Provide the (X, Y) coordinate of the cell's center where the given text is located.  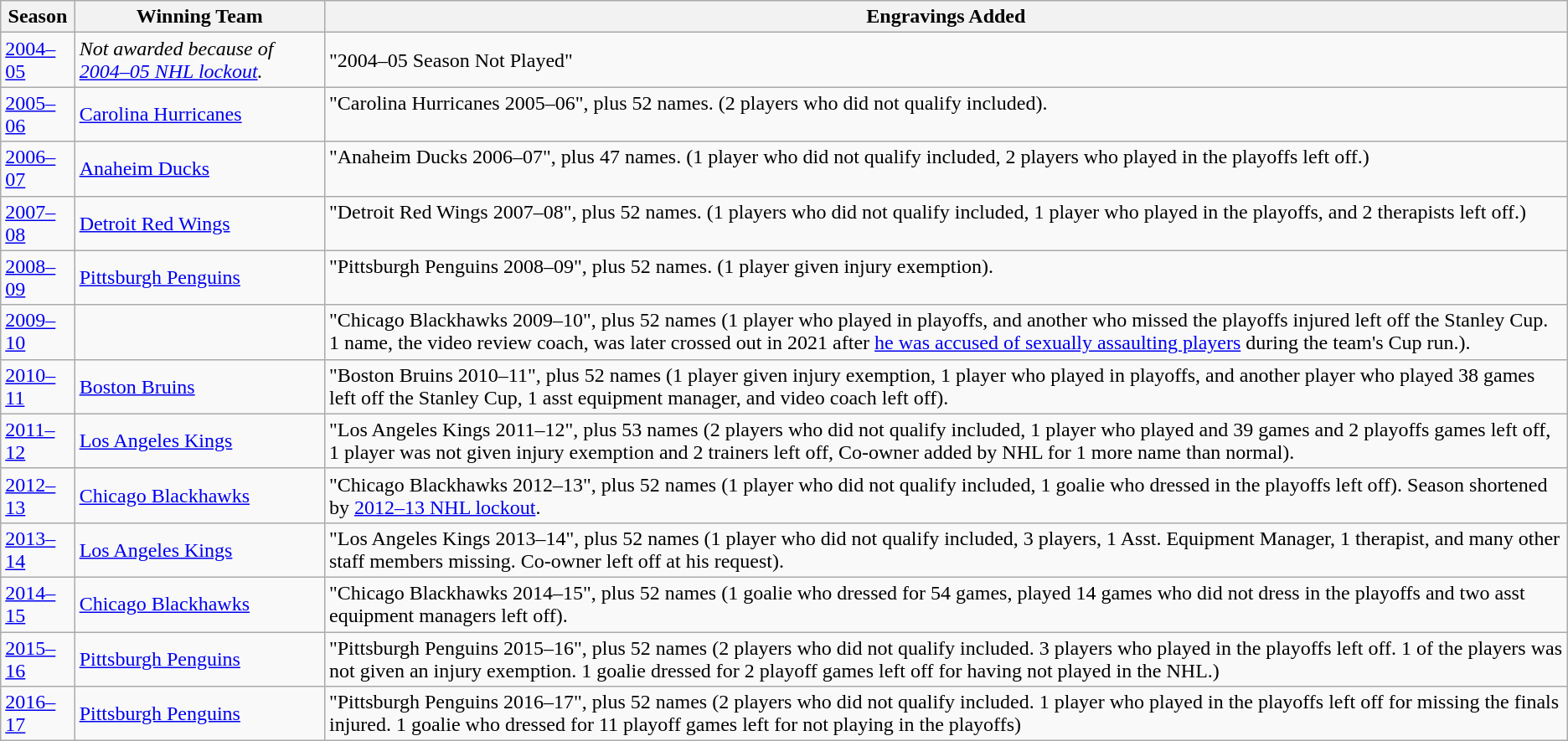
2015–16 (38, 658)
Not awarded because of 2004–05 NHL lockout. (199, 60)
"Pittsburgh Penguins 2008–09", plus 52 names. (1 player given injury exemption). (946, 278)
Carolina Hurricanes (199, 114)
Winning Team (199, 17)
2005–06 (38, 114)
2004–05 (38, 60)
2014–15 (38, 605)
2013–14 (38, 549)
2008–09 (38, 278)
2007–08 (38, 223)
2009–10 (38, 332)
2006–07 (38, 169)
Season (38, 17)
Engravings Added (946, 17)
Anaheim Ducks (199, 169)
2010–11 (38, 387)
"Detroit Red Wings 2007–08", plus 52 names. (1 players who did not qualify included, 1 player who played in the playoffs, and 2 therapists left off.) (946, 223)
"2004–05 Season Not Played" (946, 60)
"Carolina Hurricanes 2005–06", plus 52 names. (2 players who did not qualify included). (946, 114)
Boston Bruins (199, 387)
"Anaheim Ducks 2006–07", plus 47 names. (1 player who did not qualify included, 2 players who played in the playoffs left off.) (946, 169)
2012–13 (38, 496)
Detroit Red Wings (199, 223)
2016–17 (38, 713)
2011–12 (38, 440)
